Extract the [X, Y] coordinate from the center of the cell holding the provided text.  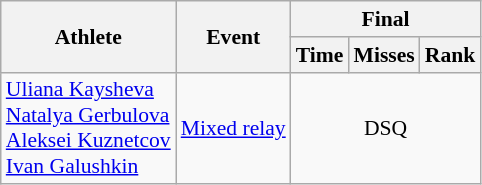
DSQ [386, 128]
Misses [384, 55]
Mixed relay [234, 128]
Time [320, 55]
Event [234, 36]
Final [386, 19]
Athlete [88, 36]
Rank [450, 55]
Uliana KayshevaNatalya GerbulovaAleksei KuznetcovIvan Galushkin [88, 128]
